Find where the given text appears and provide that cell's center as [X, Y] coordinate. 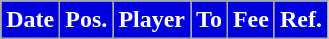
Date [30, 20]
Fee [250, 20]
To [210, 20]
Player [152, 20]
Pos. [86, 20]
Ref. [300, 20]
